Determine the [x, y] coordinate at the center of the cell enclosing the given text.  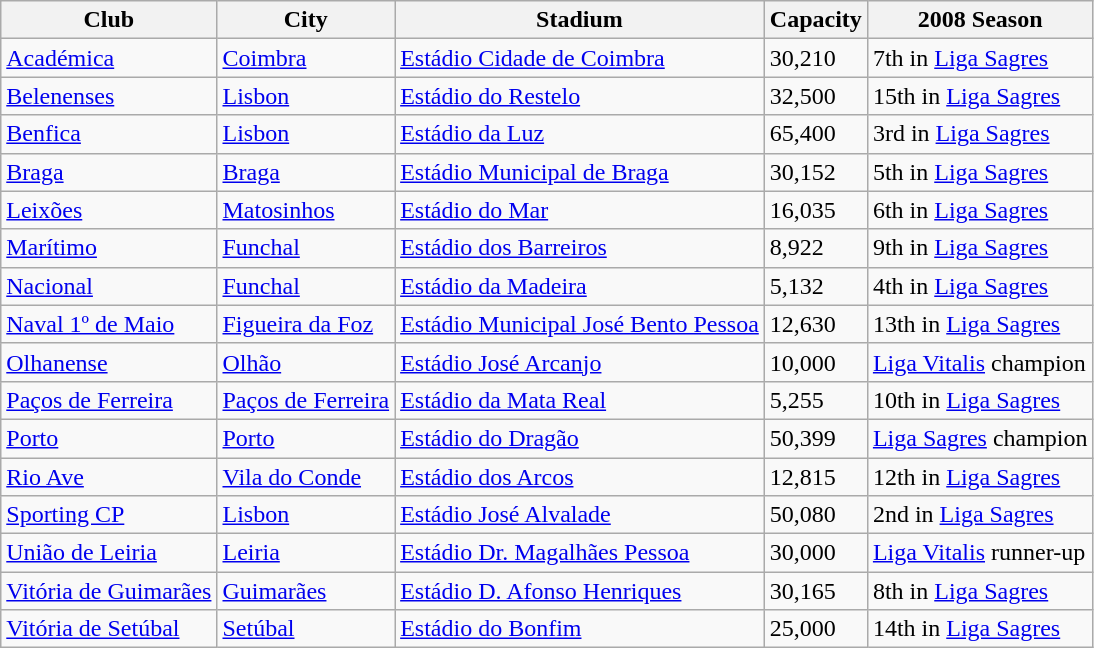
Estádio da Luz [580, 134]
Rio Ave [109, 477]
Coimbra [306, 58]
Capacity [816, 20]
Guimarães [306, 591]
Figueira da Foz [306, 324]
União de Leiria [109, 553]
Marítimo [109, 248]
Stadium [580, 20]
16,035 [816, 210]
13th in Liga Sagres [980, 324]
Benfica [109, 134]
6th in Liga Sagres [980, 210]
9th in Liga Sagres [980, 248]
10th in Liga Sagres [980, 400]
15th in Liga Sagres [980, 96]
Sporting CP [109, 515]
Nacional [109, 286]
City [306, 20]
5,132 [816, 286]
Estádio do Restelo [580, 96]
Estádio do Bonfim [580, 629]
Olhanense [109, 362]
Estádio do Mar [580, 210]
Estádio Dr. Magalhães Pessoa [580, 553]
14th in Liga Sagres [980, 629]
Estádio dos Barreiros [580, 248]
Vila do Conde [306, 477]
Estádio dos Arcos [580, 477]
Matosinhos [306, 210]
12,815 [816, 477]
10,000 [816, 362]
Estádio da Mata Real [580, 400]
5,255 [816, 400]
Académica [109, 58]
Liga Vitalis champion [980, 362]
30,210 [816, 58]
Club [109, 20]
8th in Liga Sagres [980, 591]
Estádio Municipal de Braga [580, 172]
Vitória de Guimarães [109, 591]
Olhão [306, 362]
Setúbal [306, 629]
Liga Vitalis runner-up [980, 553]
Naval 1º de Maio [109, 324]
Estádio Municipal José Bento Pessoa [580, 324]
50,399 [816, 438]
2008 Season [980, 20]
2nd in Liga Sagres [980, 515]
30,165 [816, 591]
3rd in Liga Sagres [980, 134]
Estádio do Dragão [580, 438]
Estádio José Alvalade [580, 515]
25,000 [816, 629]
30,152 [816, 172]
65,400 [816, 134]
12th in Liga Sagres [980, 477]
30,000 [816, 553]
8,922 [816, 248]
Vitória de Setúbal [109, 629]
Belenenses [109, 96]
Estádio D. Afonso Henriques [580, 591]
Estádio da Madeira [580, 286]
7th in Liga Sagres [980, 58]
5th in Liga Sagres [980, 172]
Liga Sagres champion [980, 438]
12,630 [816, 324]
Estádio José Arcanjo [580, 362]
4th in Liga Sagres [980, 286]
Leixões [109, 210]
Leiria [306, 553]
32,500 [816, 96]
Estádio Cidade de Coimbra [580, 58]
50,080 [816, 515]
